For the text-containing cell, return its midpoint in (x, y) coordinate format. 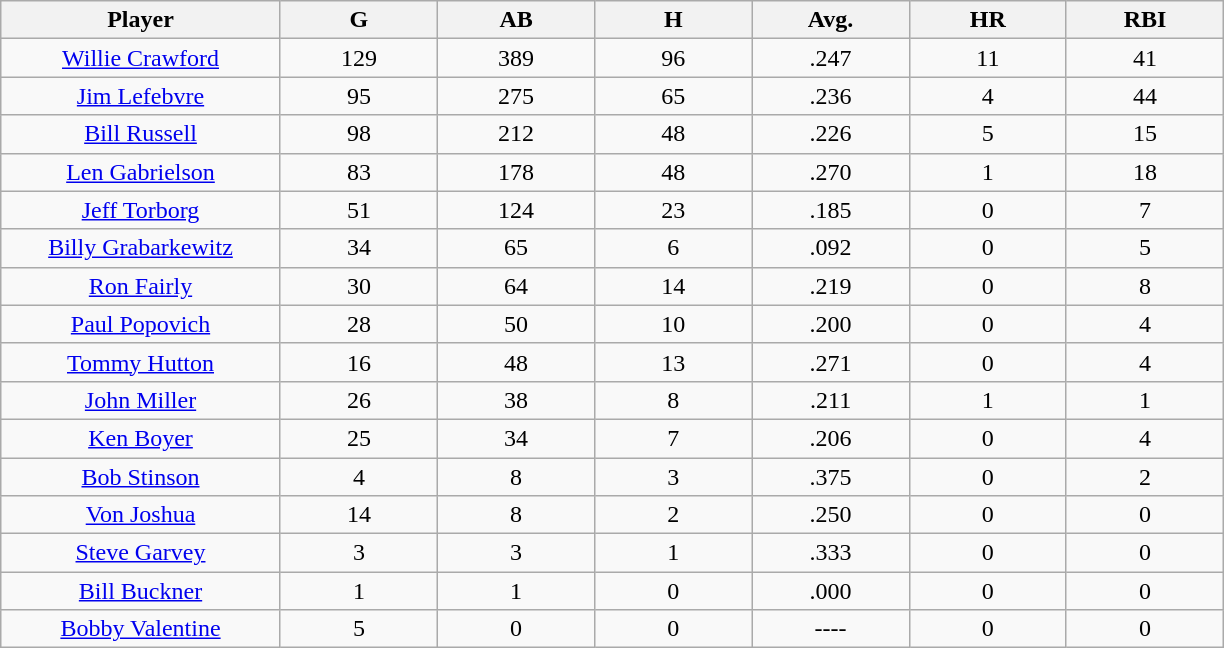
25 (358, 438)
Ron Fairly (141, 286)
.092 (830, 248)
275 (516, 96)
Bill Russell (141, 134)
13 (674, 362)
.000 (830, 591)
51 (358, 210)
44 (1144, 96)
95 (358, 96)
Player (141, 20)
.270 (830, 172)
96 (674, 58)
Bobby Valentine (141, 629)
30 (358, 286)
.250 (830, 515)
Paul Popovich (141, 324)
RBI (1144, 20)
H (674, 20)
.226 (830, 134)
.236 (830, 96)
18 (1144, 172)
212 (516, 134)
Von Joshua (141, 515)
.271 (830, 362)
Ken Boyer (141, 438)
AB (516, 20)
John Miller (141, 400)
Avg. (830, 20)
Steve Garvey (141, 553)
G (358, 20)
.333 (830, 553)
98 (358, 134)
Willie Crawford (141, 58)
129 (358, 58)
Billy Grabarkewitz (141, 248)
---- (830, 629)
Jeff Torborg (141, 210)
124 (516, 210)
10 (674, 324)
.206 (830, 438)
23 (674, 210)
Jim Lefebvre (141, 96)
28 (358, 324)
.200 (830, 324)
Tommy Hutton (141, 362)
.247 (830, 58)
.211 (830, 400)
HR (988, 20)
83 (358, 172)
6 (674, 248)
41 (1144, 58)
.375 (830, 477)
26 (358, 400)
389 (516, 58)
38 (516, 400)
Bill Buckner (141, 591)
16 (358, 362)
.185 (830, 210)
64 (516, 286)
15 (1144, 134)
50 (516, 324)
11 (988, 58)
.219 (830, 286)
Len Gabrielson (141, 172)
178 (516, 172)
Bob Stinson (141, 477)
